Scan for the cell matching the given text and deliver its (x, y) coordinate at center. 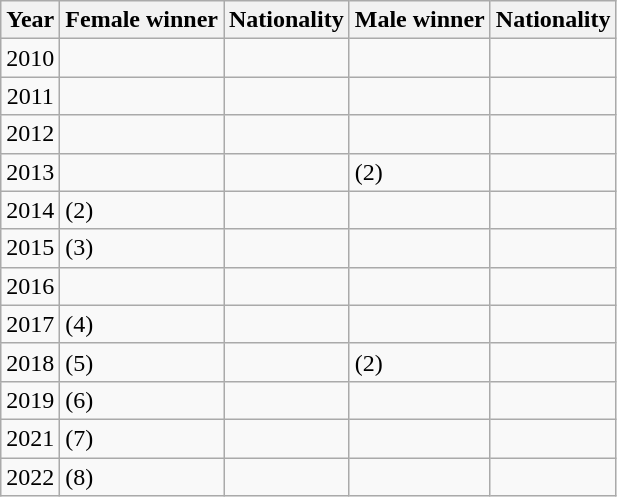
(3) (142, 248)
2012 (30, 134)
(8) (142, 477)
(4) (142, 324)
2017 (30, 324)
Male winner (420, 20)
Year (30, 20)
2010 (30, 58)
(6) (142, 400)
2015 (30, 248)
2021 (30, 438)
(7) (142, 438)
2016 (30, 286)
Female winner (142, 20)
2014 (30, 210)
2011 (30, 96)
(5) (142, 362)
2019 (30, 400)
2013 (30, 172)
2022 (30, 477)
2018 (30, 362)
